Pinpoint the cell where the given text exists, returning its [X, Y] midpoint coordinate. 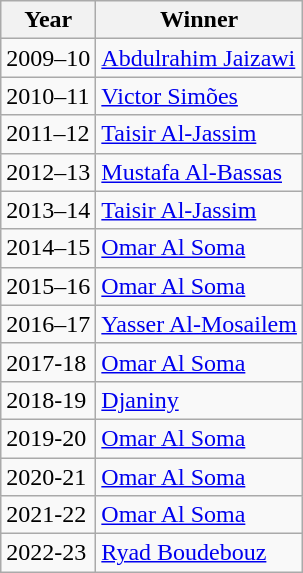
2013–14 [48, 210]
Mustafa Al-Bassas [200, 172]
Abdulrahim Jaizawi [200, 58]
Year [48, 20]
Djaniny [200, 400]
Ryad Boudebouz [200, 553]
2019-20 [48, 438]
Winner [200, 20]
2022-23 [48, 553]
2015–16 [48, 286]
2012–13 [48, 172]
2010–11 [48, 96]
2014–15 [48, 248]
2020-21 [48, 477]
2017-18 [48, 362]
2009–10 [48, 58]
Yasser Al-Mosailem [200, 324]
Victor Simões [200, 96]
2011–12 [48, 134]
2021-22 [48, 515]
2016–17 [48, 324]
2018-19 [48, 400]
